Detect which cell encompasses the target text, then output its (x, y) center coordinate. 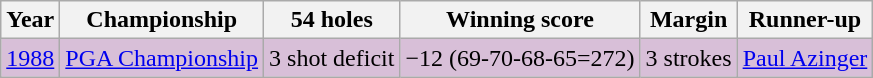
PGA Championship (162, 58)
Year (30, 20)
3 shot deficit (332, 58)
3 strokes (688, 58)
Paul Azinger (805, 58)
Runner-up (805, 20)
1988 (30, 58)
Margin (688, 20)
−12 (69-70-68-65=272) (520, 58)
Championship (162, 20)
54 holes (332, 20)
Winning score (520, 20)
